Output the (X, Y) coordinate of the center of the cell containing the given text.  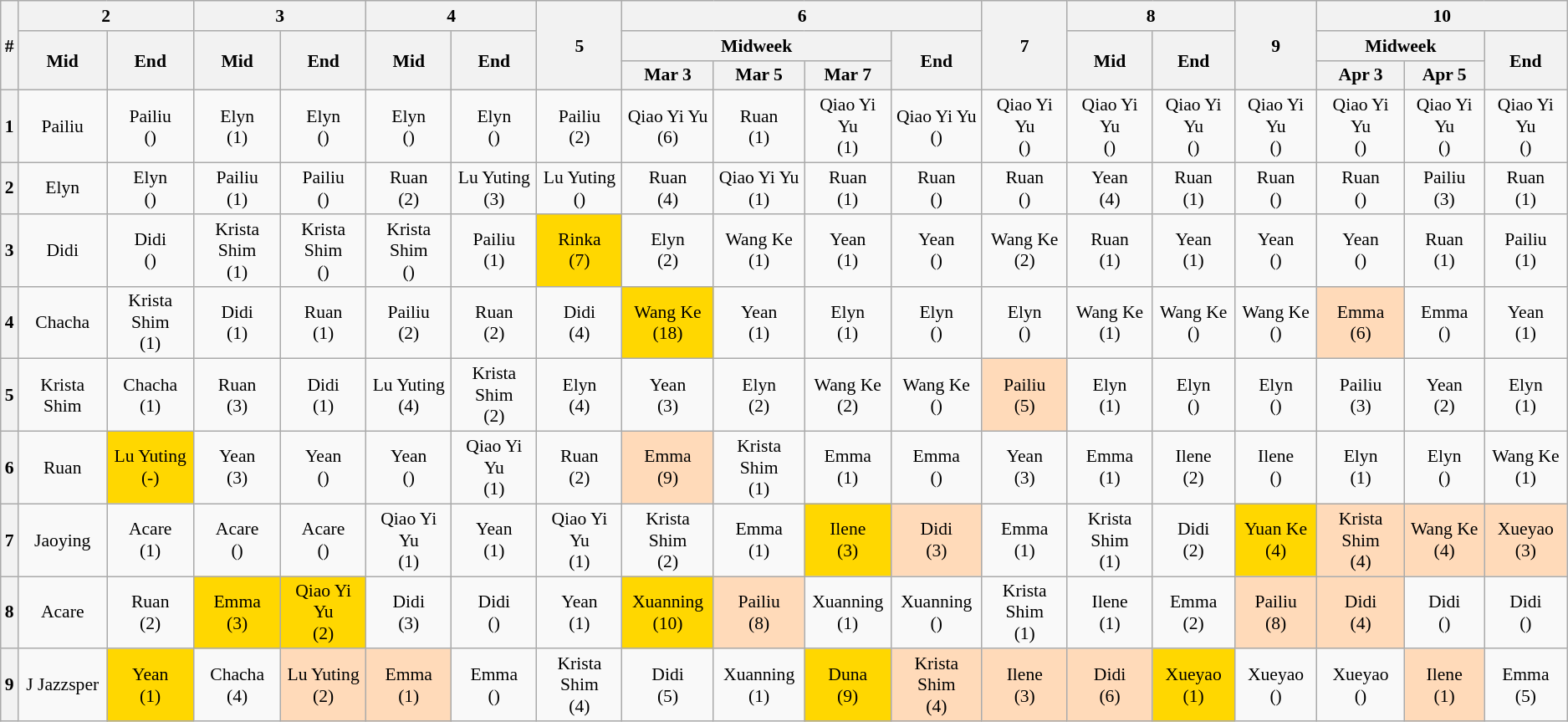
10 (1442, 16)
Emma(9) (667, 469)
1 (10, 127)
Chacha (63, 323)
Emma(5) (1525, 686)
Ilene(2) (1193, 469)
Elyn(4) (580, 395)
Yean(2) (1444, 395)
J Jazzsper (63, 686)
Qiao Yi Yu(2) (324, 612)
Ruan (63, 469)
Mar 7 (848, 75)
Emma(3) (237, 612)
Chacha(1) (151, 395)
Ruan(3) (237, 395)
Ilene() (1275, 469)
Xuanning() (937, 612)
Xuanning(10) (667, 612)
Qiao Yi Yu(6) (667, 127)
Didi (63, 251)
Duna(9) (848, 686)
Apr 5 (1444, 75)
Ruan(4) (667, 189)
Mar 5 (759, 75)
Lu Yuting() (580, 189)
Lu Yuting(-) (151, 469)
Didi(2) (1193, 540)
Yean(4) (1110, 189)
Pailiu (63, 127)
Krista Shim (63, 395)
Didi(5) (667, 686)
Emma(6) (1361, 323)
Didi(6) (1110, 686)
Apr 3 (1361, 75)
Wang Ke(4) (1444, 540)
# (10, 45)
Mar 3 (667, 75)
Rinka(7) (580, 251)
Pailiu(5) (1024, 395)
Lu Yuting(4) (409, 395)
Yuan Ke(4) (1275, 540)
Wang Ke(18) (667, 323)
Elyn (63, 189)
Emma(2) (1193, 612)
Acare(1) (151, 540)
Acare (63, 612)
Xueyao(3) (1525, 540)
Jaoying (63, 540)
Lu Yuting(3) (494, 189)
Chacha(4) (237, 686)
Xueyao(1) (1193, 686)
Lu Yuting(2) (324, 686)
